Return the [x, y] coordinate for the center point of the cell that contains the specified text.  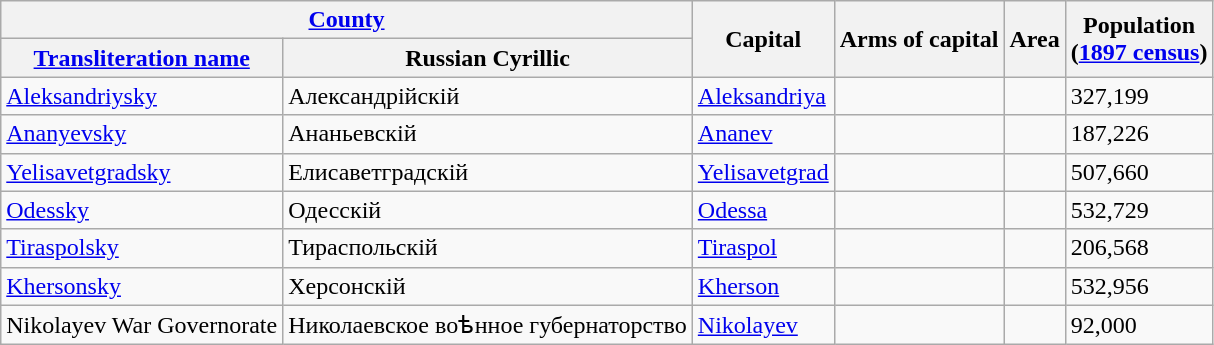
Николаевское воѣнное губернаторство [488, 325]
Ananev [763, 134]
Ананьевскій [488, 134]
Александрійскій [488, 96]
Yelisavetgrad [763, 172]
Тираспольскій [488, 248]
Tiraspolsky [142, 248]
Odessky [142, 210]
Khersonsky [142, 286]
Tiraspol [763, 248]
Arms of capital [919, 39]
Population(1897 census) [1139, 39]
507,660 [1139, 172]
92,000 [1139, 325]
Aleksandriysky [142, 96]
Ananyevsky [142, 134]
Area [1034, 39]
Kherson [763, 286]
Transliteration name [142, 58]
187,226 [1139, 134]
Nikolayev [763, 325]
532,729 [1139, 210]
Aleksandriya [763, 96]
County [347, 20]
Елисаветградскій [488, 172]
206,568 [1139, 248]
532,956 [1139, 286]
Russian Cyrillic [488, 58]
Nikolayev War Governorate [142, 325]
Yelisavetgradsky [142, 172]
Одесскій [488, 210]
Херсонскій [488, 286]
327,199 [1139, 96]
Capital [763, 39]
Odessa [763, 210]
